Locate the cell with the specified text and output its (x, y) center coordinate. 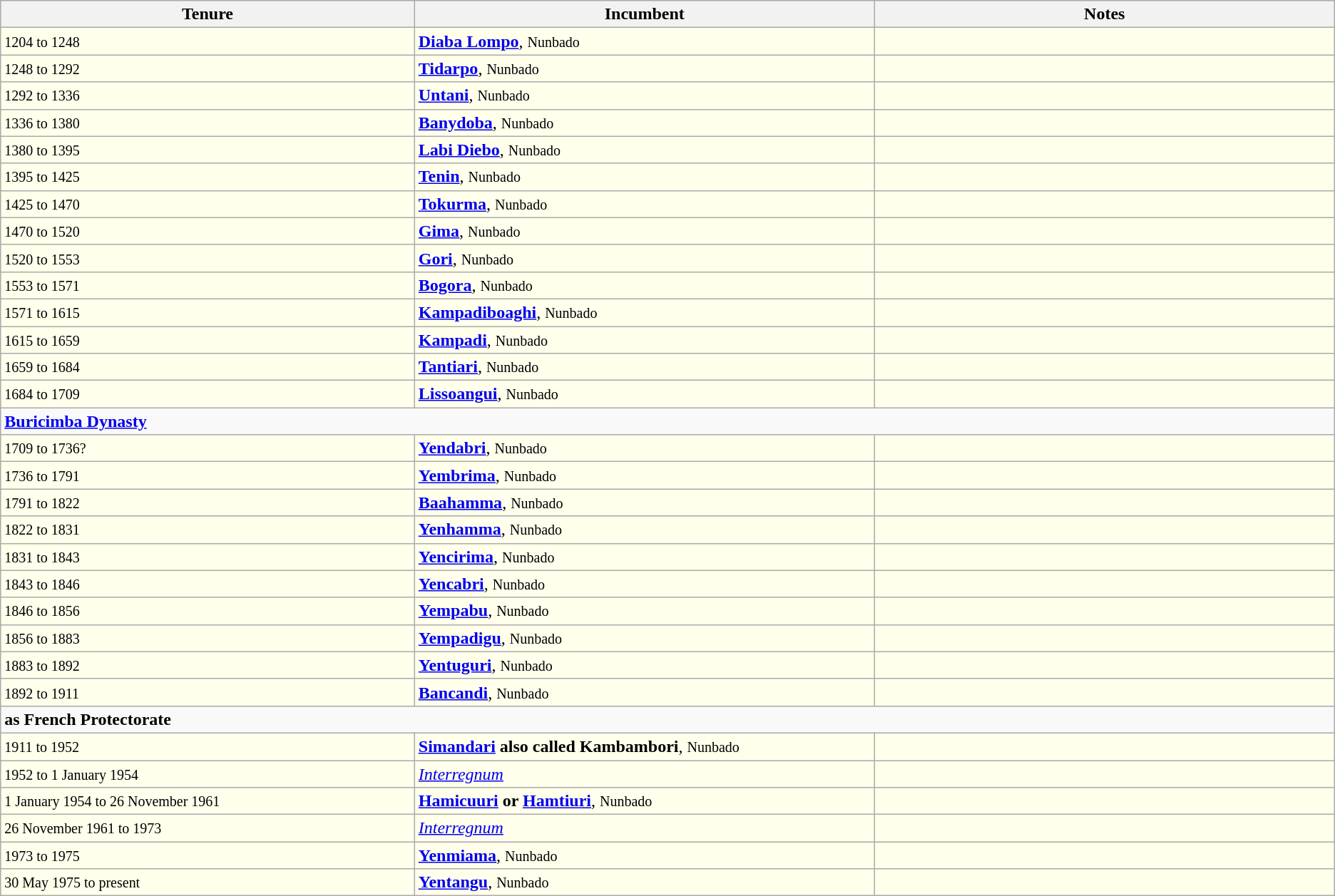
1248 to 1292 (208, 68)
Gima, Nunbado (645, 231)
Yentuguri, Nunbado (645, 665)
1856 to 1883 (208, 638)
1 January 1954 to 26 November 1961 (208, 801)
Yempabu, Nunbado (645, 611)
Yenmiama, Nunbado (645, 855)
Baahamma, Nunbado (645, 503)
1684 to 1709 (208, 394)
Simandari also called Kambambori, Nunbado (645, 746)
Bogora, Nunbado (645, 285)
Kampadiboaghi, Nunbado (645, 312)
Banydoba, Nunbado (645, 123)
Kampadi, Nunbado (645, 340)
30 May 1975 to present (208, 882)
Yendabri, Nunbado (645, 448)
Buricimba Dynasty (667, 421)
1336 to 1380 (208, 123)
1973 to 1975 (208, 855)
1892 to 1911 (208, 692)
26 November 1961 to 1973 (208, 828)
Gori, Nunbado (645, 258)
Yenhamma, Nunbado (645, 530)
1659 to 1684 (208, 367)
1911 to 1952 (208, 746)
Yempadigu, Nunbado (645, 638)
1615 to 1659 (208, 340)
1952 to 1 January 1954 (208, 773)
as French Protectorate (667, 719)
Lissoangui, Nunbado (645, 394)
Diaba Lompo, Nunbado (645, 41)
1883 to 1892 (208, 665)
1709 to 1736? (208, 448)
1470 to 1520 (208, 231)
Tenure (208, 14)
Yembrima, Nunbado (645, 475)
1791 to 1822 (208, 503)
Yentangu, Nunbado (645, 882)
1380 to 1395 (208, 150)
1520 to 1553 (208, 258)
Tidarpo, Nunbado (645, 68)
1736 to 1791 (208, 475)
1831 to 1843 (208, 557)
Tenin, Nunbado (645, 177)
Tokurma, Nunbado (645, 204)
1395 to 1425 (208, 177)
Hamicuuri or Hamtiuri, Nunbado (645, 801)
1571 to 1615 (208, 312)
Notes (1104, 14)
1553 to 1571 (208, 285)
Untani, Nunbado (645, 96)
1846 to 1856 (208, 611)
Tantiari, Nunbado (645, 367)
1204 to 1248 (208, 41)
Incumbent (645, 14)
1292 to 1336 (208, 96)
1843 to 1846 (208, 584)
1425 to 1470 (208, 204)
Yencirima, Nunbado (645, 557)
Labi Diebo, Nunbado (645, 150)
1822 to 1831 (208, 530)
Yencabri, Nunbado (645, 584)
Bancandi, Nunbado (645, 692)
